Pinpoint the cell where the given text exists, returning its [x, y] midpoint coordinate. 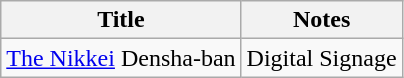
The Nikkei Densha-ban [121, 58]
Digital Signage [322, 58]
Title [121, 20]
Notes [322, 20]
